Extract the (x, y) coordinate from the center of the cell holding the provided text.  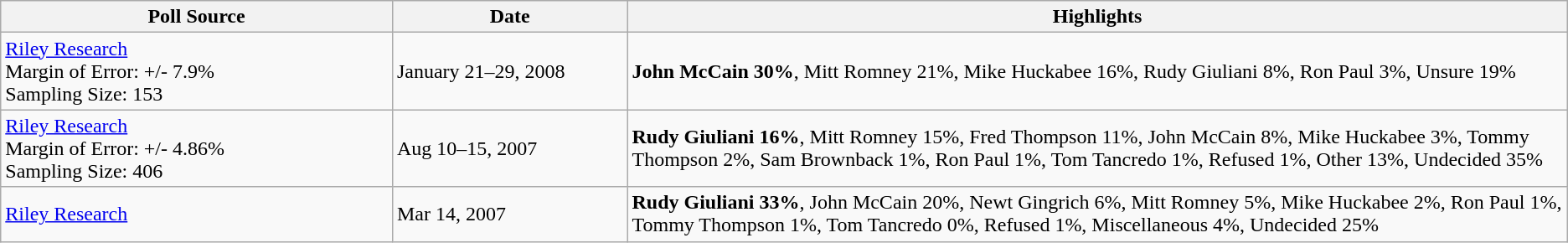
Riley ResearchMargin of Error: +/- 7.9% Sampling Size: 153 (197, 71)
Mar 14, 2007 (509, 215)
Aug 10–15, 2007 (509, 148)
Poll Source (197, 17)
Highlights (1097, 17)
Riley ResearchMargin of Error: +/- 4.86% Sampling Size: 406 (197, 148)
January 21–29, 2008 (509, 71)
Riley Research (197, 215)
Date (509, 17)
John McCain 30%, Mitt Romney 21%, Mike Huckabee 16%, Rudy Giuliani 8%, Ron Paul 3%, Unsure 19% (1097, 71)
